For the text-containing cell, return its midpoint in (x, y) coordinate format. 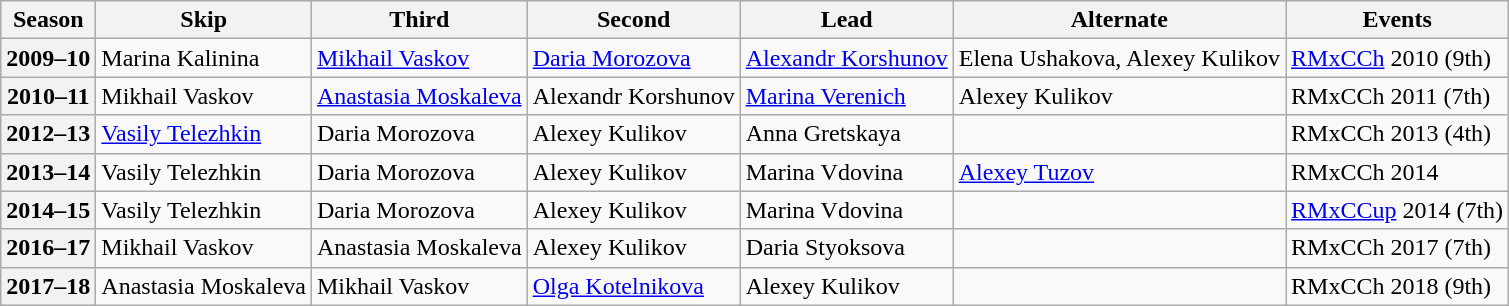
Second (634, 20)
RMxCCh 2010 (9th) (1398, 58)
Skip (204, 20)
RMxCCh 2014 (1398, 172)
Alternate (1119, 20)
RMxCCh 2017 (7th) (1398, 248)
Season (48, 20)
RMxCCh 2011 (7th) (1398, 96)
Elena Ushakova, Alexey Kulikov (1119, 58)
2014–15 (48, 210)
Olga Kotelnikova (634, 286)
Third (419, 20)
Marina Verenich (846, 96)
Alexey Tuzov (1119, 172)
2016–17 (48, 248)
RMxCCh 2013 (4th) (1398, 134)
2009–10 (48, 58)
2017–18 (48, 286)
2013–14 (48, 172)
Marina Kalinina (204, 58)
Anna Gretskaya (846, 134)
Lead (846, 20)
RMxCCup 2014 (7th) (1398, 210)
2010–11 (48, 96)
Daria Styoksova (846, 248)
2012–13 (48, 134)
RMxCCh 2018 (9th) (1398, 286)
Events (1398, 20)
